Locate the cell with the specified text and output its (X, Y) center coordinate. 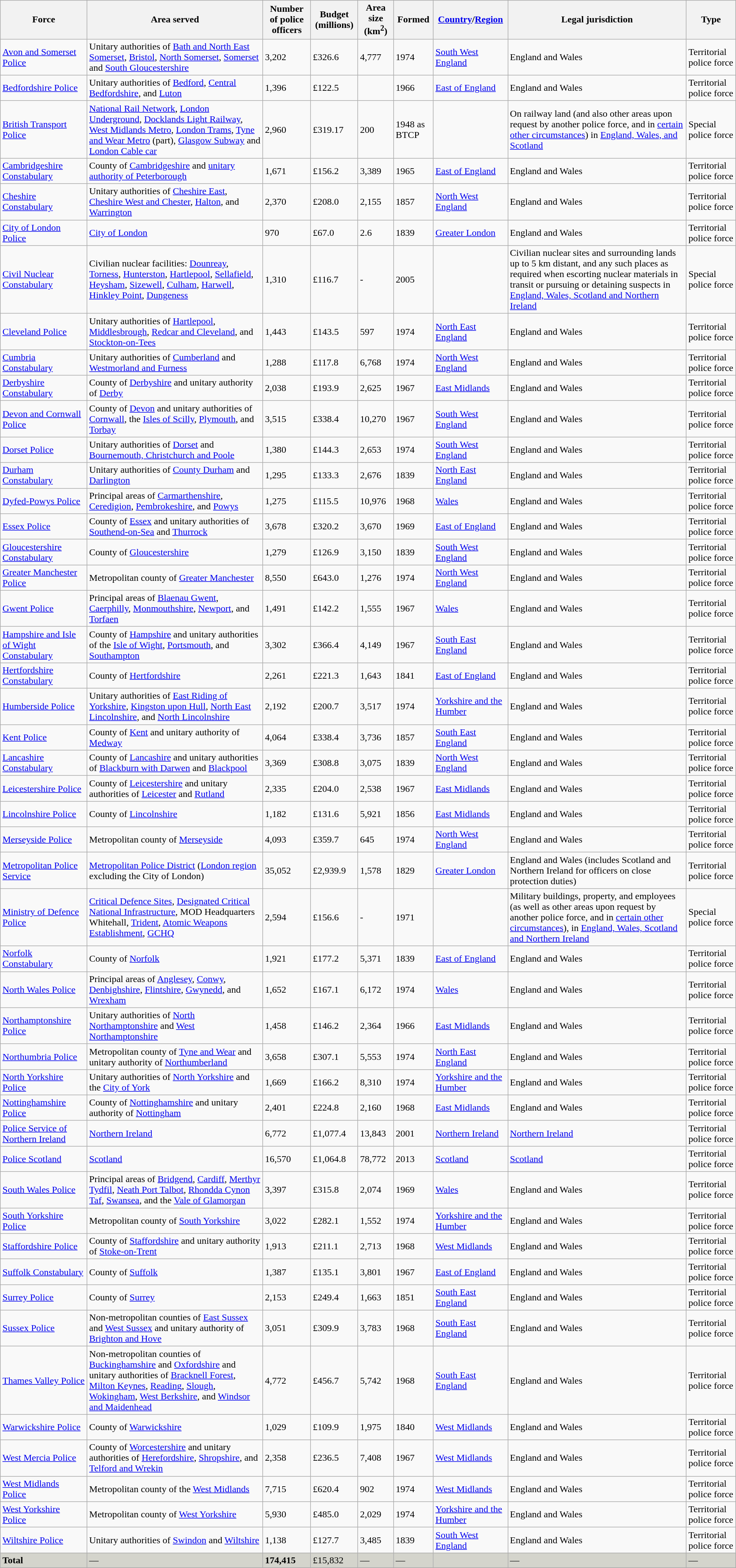
Derbyshire Constabulary (44, 388)
Staffordshire Police (44, 1247)
£456.7 (334, 1380)
1,380 (287, 450)
Northamptonshire Police (44, 1026)
1,458 (287, 1026)
3,202 (287, 57)
16,570 (287, 1159)
£308.8 (334, 763)
Leicestershire Police (44, 788)
7,408 (376, 1458)
Unitary authorities of Bath and North East Somerset, Bristol, North Somerset, Somerset and South Gloucestershire (175, 57)
Greater Manchester Police (44, 578)
£485.0 (334, 1515)
1,396 (287, 88)
County of Staffordshire and unitary authority of Stoke-on-Trent (175, 1247)
Devon and Cornwall Police (44, 419)
£146.2 (334, 1026)
Suffolk Constabulary (44, 1272)
1,643 (376, 675)
Principal areas of Bridgend, Cardiff, Merthyr Tydfil, Neath Port Talbot, Rhondda Cynon Taf, Swansea, and the Vale of Glamorgan (175, 1190)
78,772 (376, 1159)
4,064 (287, 737)
Civil Nuclear Constabulary (44, 280)
Hampshire and Isle of Wight Constabulary (44, 644)
6,172 (376, 990)
Wiltshire Police (44, 1540)
2,192 (287, 707)
£307.1 (334, 1056)
6,768 (376, 362)
£166.2 (334, 1082)
1829 (414, 870)
Hertfordshire Constabulary (44, 675)
Metropolitan county of West Yorkshire (175, 1515)
Dorset Police (44, 450)
£109.9 (334, 1427)
1,975 (376, 1427)
1965 (414, 171)
North Wales Police (44, 990)
£1,077.4 (334, 1133)
1,138 (287, 1540)
County of Gloucestershire (175, 552)
Police Service of Northern Ireland (44, 1133)
£142.2 (334, 608)
Principal areas of Blaenau Gwent, Caerphilly, Monmouthshire, Newport, and Torfaen (175, 608)
Legal jurisdiction (597, 20)
South Wales Police (44, 1190)
£135.1 (334, 1272)
£143.5 (334, 332)
£156.2 (334, 171)
Surrey Police (44, 1298)
1,182 (287, 814)
Merseyside Police (44, 839)
Northumbria Police (44, 1056)
2001 (414, 1133)
2,160 (376, 1107)
City of London (175, 233)
Non-metropolitan counties of East Sussex and West Sussex and unitary authority of Brighton and Hove (175, 1328)
2013 (414, 1159)
£133.3 (334, 476)
2,401 (287, 1107)
8,550 (287, 578)
£643.0 (334, 578)
2,364 (376, 1026)
3,485 (376, 1540)
3,670 (376, 527)
3,658 (287, 1056)
Bedfordshire Police (44, 88)
10,976 (376, 501)
3,051 (287, 1328)
Thames Valley Police (44, 1380)
£320.2 (334, 527)
Dyfed-Powys Police (44, 501)
£126.9 (334, 552)
1840 (414, 1427)
1,295 (287, 476)
645 (376, 839)
Norfolk Constabulary (44, 959)
County of Leicestershire and unitary authorities of Leicester and Rutland (175, 788)
1856 (414, 814)
Force (44, 20)
2,653 (376, 450)
Unitary authorities of Hartlepool, Middlesbrough, Redcar and Cleveland, and Stockton-on-Tees (175, 332)
Unitary authorities of Swindon and Wiltshire (175, 1540)
5,371 (376, 959)
2,155 (376, 202)
2,029 (376, 1515)
County of Hampshire and unitary authorities of the Isle of Wight, Portsmouth, and Southampton (175, 644)
Avon and Somerset Police (44, 57)
£1,064.8 (334, 1159)
£319.17 (334, 129)
970 (287, 233)
£211.1 (334, 1247)
Unitary authorities of Bedford, Central Bedfordshire, and Luton (175, 88)
3,783 (376, 1328)
£15,832 (334, 1560)
County of Worcestershire and unitary authorities of Herefordshire, Shropshire, and Telford and Wrekin (175, 1458)
South Yorkshire Police (44, 1221)
4,777 (376, 57)
£315.8 (334, 1190)
£224.8 (334, 1107)
Unitary authorities of Cumberland and Westmorland and Furness (175, 362)
2,676 (376, 476)
£177.2 (334, 959)
Metropolitan county of the West Midlands (175, 1489)
597 (376, 332)
2,038 (287, 388)
2005 (414, 280)
1971 (414, 917)
Warwickshire Police (44, 1427)
£122.5 (334, 88)
£117.8 (334, 362)
2,960 (287, 129)
1,491 (287, 608)
£208.0 (334, 202)
£144.3 (334, 450)
1,652 (287, 990)
County of Hertfordshire (175, 675)
1,671 (287, 171)
3,150 (376, 552)
Unitary authorities of Dorset and Bournemouth, Christchurch and Poole (175, 450)
Principal areas of Anglesey, Conwy, Denbighshire, Flintshire, Gwynedd, and Wrexham (175, 990)
Cleveland Police (44, 332)
4,093 (287, 839)
County of Kent and unitary authority of Medway (175, 737)
3,515 (287, 419)
2,335 (287, 788)
1,029 (287, 1427)
8,310 (376, 1082)
Cambridgeshire Constabulary (44, 171)
2,261 (287, 675)
2,358 (287, 1458)
5,930 (287, 1515)
Country/Region (471, 20)
2,074 (376, 1190)
3,075 (376, 763)
British Transport Police (44, 129)
West Mercia Police (44, 1458)
Ministry of Defence Police (44, 917)
Sussex Police (44, 1328)
1,669 (287, 1082)
Police Scotland (44, 1159)
£167.1 (334, 990)
1,443 (287, 332)
£366.4 (334, 644)
Metropolitan county of South Yorkshire (175, 1221)
Metropolitan Police Service (44, 870)
City of London Police (44, 233)
3,397 (287, 1190)
County of Devon and unitary authorities of Cornwall, the Isles of Scilly, Plymouth, and Torbay (175, 419)
1,279 (287, 552)
£282.1 (334, 1221)
1,552 (376, 1221)
£156.6 (334, 917)
Kent Police (44, 737)
3,302 (287, 644)
£309.9 (334, 1328)
Gwent Police (44, 608)
2,370 (287, 202)
5,742 (376, 1380)
Durham Constabulary (44, 476)
2.6 (376, 233)
Unitary authorities of North Yorkshire and the City of York (175, 1082)
County of Cambridgeshire and unitary authority of Peterborough (175, 171)
£115.5 (334, 501)
£620.4 (334, 1489)
35,052 (287, 870)
Lincolnshire Police (44, 814)
200 (376, 129)
County of Lancashire and unitary authorities of Blackburn with Darwen and Blackpool (175, 763)
1,288 (287, 362)
England and Wales (includes Scotland and Northern Ireland for officers on close protection duties) (597, 870)
County of Warwickshire (175, 1427)
County of Norfolk (175, 959)
1,387 (287, 1272)
Unitary authorities of County Durham and Darlington (175, 476)
1,921 (287, 959)
Number of police officers (287, 20)
2,153 (287, 1298)
7,715 (287, 1489)
6,772 (287, 1133)
Civilian nuclear facilities: Dounreay, Torness, Hunterston, Hartlepool, Sellafield, Heysham, Sizewell, Culham, Harwell, Hinkley Point, Dungeness (175, 280)
Unitary authorities of North Northamptonshire and West Northamptonshire (175, 1026)
Cheshire Constabulary (44, 202)
3,389 (376, 171)
£249.4 (334, 1298)
1,663 (376, 1298)
2,625 (376, 388)
Nottinghamshire Police (44, 1107)
1841 (414, 675)
£326.6 (334, 57)
1,310 (287, 280)
Cumbria Constabulary (44, 362)
North Yorkshire Police (44, 1082)
1,555 (376, 608)
1851 (414, 1298)
Formed (414, 20)
£204.0 (334, 788)
3,369 (287, 763)
Principal areas of Carmarthenshire, Ceredigion, Pembrokeshire, and Powys (175, 501)
£2,939.9 (334, 870)
£131.6 (334, 814)
£236.5 (334, 1458)
On railway land (and also other areas upon request by another police force, and in certain other circumstances) in England, Wales, and Scotland (597, 129)
1,913 (287, 1247)
Budget (millions) (334, 20)
£127.7 (334, 1540)
10,270 (376, 419)
1,275 (287, 501)
13,843 (376, 1133)
174,415 (287, 1560)
Critical Defence Sites, Designated Critical National Infrastructure, MOD Headquarters Whitehall, Trident, Atomic Weapons Establishment, GCHQ (175, 917)
Humberside Police (44, 707)
3,678 (287, 527)
Metropolitan Police District (London region excluding the City of London) (175, 870)
3,517 (376, 707)
5,553 (376, 1056)
1948 as BTCP (414, 129)
West Midlands Police (44, 1489)
1,276 (376, 578)
4,772 (287, 1380)
Type (711, 20)
2,594 (287, 917)
Area served (175, 20)
County of Essex and unitary authorities of Southend-on-Sea and Thurrock (175, 527)
County of Suffolk (175, 1272)
4,149 (376, 644)
£200.7 (334, 707)
Area size (km2) (376, 20)
Metropolitan county of Greater Manchester (175, 578)
County of Lincolnshire (175, 814)
3,022 (287, 1221)
£193.9 (334, 388)
Unitary authorities of East Riding of Yorkshire, Kingston upon Hull, North East Lincolnshire, and North Lincolnshire (175, 707)
£67.0 (334, 233)
£116.7 (334, 280)
West Yorkshire Police (44, 1515)
3,736 (376, 737)
Lancashire Constabulary (44, 763)
Metropolitan county of Merseyside (175, 839)
2,538 (376, 788)
5,921 (376, 814)
Gloucestershire Constabulary (44, 552)
County of Derbyshire and unitary authority of Derby (175, 388)
2,713 (376, 1247)
Total (44, 1560)
1,578 (376, 870)
£359.7 (334, 839)
Metropolitan county of Tyne and Wear and unitary authority of Northumberland (175, 1056)
Unitary authorities of Cheshire East, Cheshire West and Chester, Halton, and Warrington (175, 202)
3,801 (376, 1272)
902 (376, 1489)
Essex Police (44, 527)
County of Surrey (175, 1298)
£221.3 (334, 675)
County of Nottinghamshire and unitary authority of Nottingham (175, 1107)
